Search for the cell housing the specified text and yield its (X, Y) center coordinate. 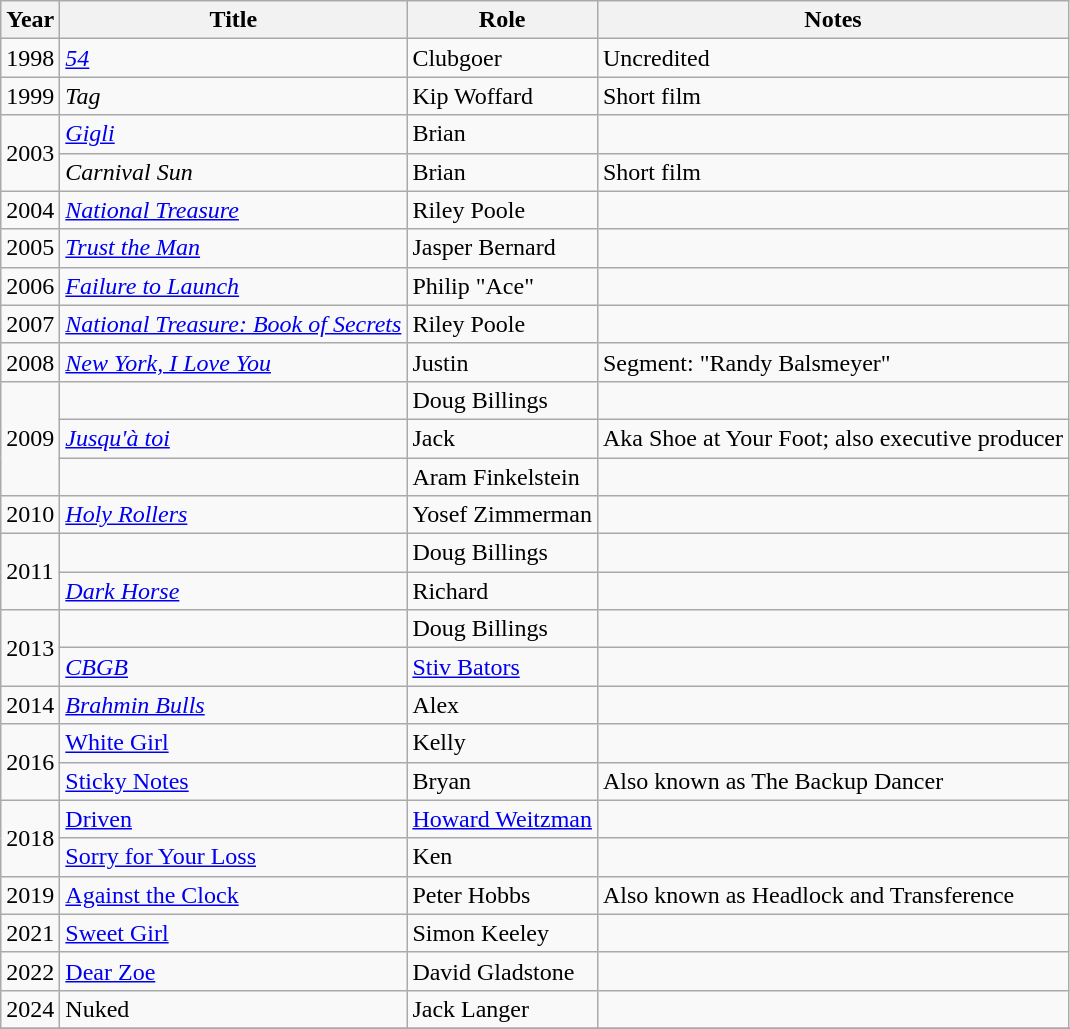
Simon Keeley (502, 933)
Sweet Girl (234, 933)
2003 (30, 153)
1999 (30, 96)
Kelly (502, 743)
Yosef Zimmerman (502, 515)
Dark Horse (234, 591)
Jack (502, 438)
2016 (30, 762)
Aka Shoe at Your Foot; also executive producer (832, 438)
Dear Zoe (234, 971)
Carnival Sun (234, 172)
2024 (30, 1009)
David Gladstone (502, 971)
Sorry for Your Loss (234, 857)
2009 (30, 438)
Gigli (234, 134)
CBGB (234, 667)
New York, I Love You (234, 362)
Driven (234, 819)
2019 (30, 895)
2011 (30, 572)
Peter Hobbs (502, 895)
Sticky Notes (234, 781)
2004 (30, 210)
Bryan (502, 781)
Stiv Bators (502, 667)
Justin (502, 362)
Kip Woffard (502, 96)
2005 (30, 248)
2008 (30, 362)
Tag (234, 96)
Clubgoer (502, 58)
National Treasure: Book of Secrets (234, 324)
Title (234, 20)
Philip "Ace" (502, 286)
2006 (30, 286)
Richard (502, 591)
2014 (30, 705)
Segment: "Randy Balsmeyer" (832, 362)
Aram Finkelstein (502, 477)
2013 (30, 648)
Role (502, 20)
Ken (502, 857)
Brahmin Bulls (234, 705)
2007 (30, 324)
Holy Rollers (234, 515)
2022 (30, 971)
Notes (832, 20)
Uncredited (832, 58)
Jack Langer (502, 1009)
2010 (30, 515)
National Treasure (234, 210)
Howard Weitzman (502, 819)
2018 (30, 838)
2021 (30, 933)
Also known as The Backup Dancer (832, 781)
Failure to Launch (234, 286)
Alex (502, 705)
54 (234, 58)
1998 (30, 58)
White Girl (234, 743)
Trust the Man (234, 248)
Jasper Bernard (502, 248)
Also known as Headlock and Transference (832, 895)
Year (30, 20)
Nuked (234, 1009)
Jusqu'à toi (234, 438)
Against the Clock (234, 895)
